Capture the cell that displays the provided text and extract its (x, y) central coordinate. 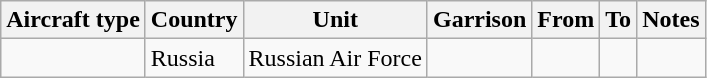
Russia (194, 58)
Unit (335, 20)
To (618, 20)
Country (194, 20)
Russian Air Force (335, 58)
Notes (671, 20)
Garrison (479, 20)
From (566, 20)
Aircraft type (74, 20)
